Search for the cell housing the specified text and yield its (x, y) center coordinate. 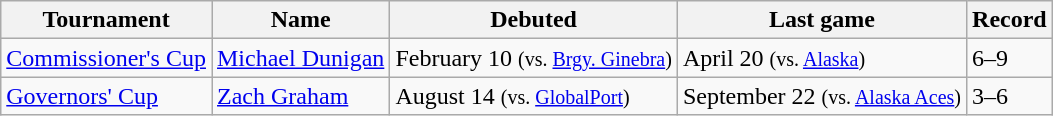
Zach Graham (301, 96)
Tournament (106, 20)
August 14 (vs. GlobalPort) (534, 96)
Last game (822, 20)
Name (301, 20)
April 20 (vs. Alaska) (822, 58)
February 10 (vs. Brgy. Ginebra) (534, 58)
6–9 (1010, 58)
3–6 (1010, 96)
September 22 (vs. Alaska Aces) (822, 96)
Michael Dunigan (301, 58)
Debuted (534, 20)
Commissioner's Cup (106, 58)
Record (1010, 20)
Governors' Cup (106, 96)
